Return (X, Y) of the center of cell containing provided text 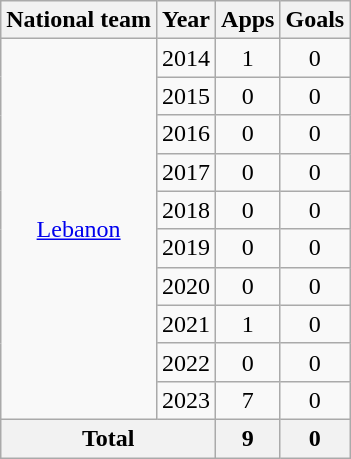
2021 (186, 324)
2020 (186, 286)
2017 (186, 172)
National team (79, 20)
Goals (315, 20)
9 (248, 438)
2022 (186, 362)
Apps (248, 20)
Year (186, 20)
2014 (186, 58)
2015 (186, 96)
2016 (186, 134)
Total (108, 438)
2023 (186, 400)
Lebanon (79, 230)
2018 (186, 210)
2019 (186, 248)
7 (248, 400)
